Extract the (X, Y) coordinate from the center of the cell holding the provided text.  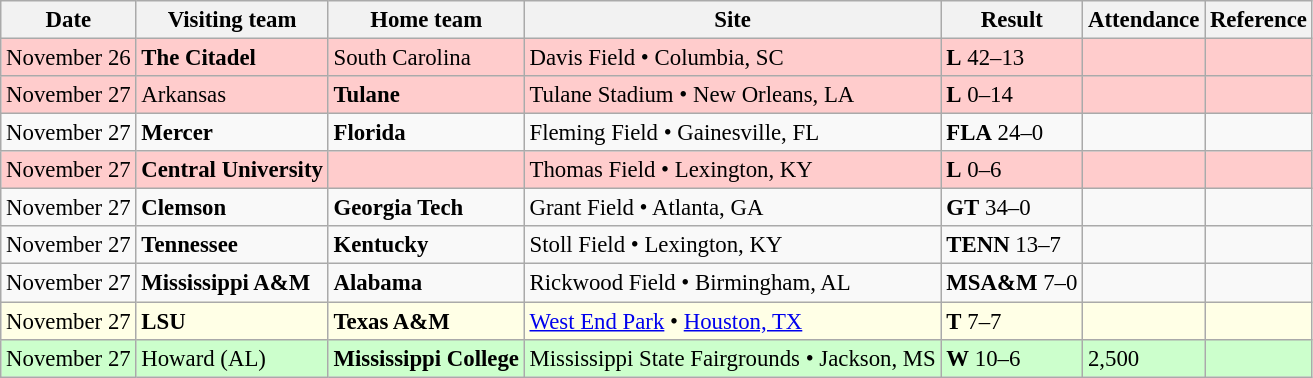
Arkansas (232, 95)
L 0–14 (1012, 95)
Mississippi State Fairgrounds • Jackson, MS (732, 358)
West End Park • Houston, TX (732, 321)
November 26 (68, 58)
Alabama (426, 283)
Clemson (232, 208)
L 42–13 (1012, 58)
Kentucky (426, 245)
Attendance (1144, 20)
LSU (232, 321)
Davis Field • Columbia, SC (732, 58)
Mississippi A&M (232, 283)
The Citadel (232, 58)
Result (1012, 20)
Howard (AL) (232, 358)
Site (732, 20)
GT 34–0 (1012, 208)
Tulane Stadium • New Orleans, LA (732, 95)
T 7–7 (1012, 321)
Tulane (426, 95)
Stoll Field • Lexington, KY (732, 245)
2,500 (1144, 358)
Florida (426, 133)
Georgia Tech (426, 208)
TENN 13–7 (1012, 245)
FLA 24–0 (1012, 133)
Central University (232, 170)
Tennessee (232, 245)
Reference (1259, 20)
South Carolina (426, 58)
Home team (426, 20)
Mercer (232, 133)
L 0–6 (1012, 170)
Texas A&M (426, 321)
Rickwood Field • Birmingham, AL (732, 283)
Visiting team (232, 20)
W 10–6 (1012, 358)
Date (68, 20)
Fleming Field • Gainesville, FL (732, 133)
Mississippi College (426, 358)
Grant Field • Atlanta, GA (732, 208)
Thomas Field • Lexington, KY (732, 170)
MSA&M 7–0 (1012, 283)
